For the text-containing cell, return its midpoint in (x, y) coordinate format. 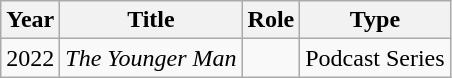
The Younger Man (151, 58)
Year (30, 20)
Role (271, 20)
Type (375, 20)
2022 (30, 58)
Title (151, 20)
Podcast Series (375, 58)
